Locate the cell with the specified text and output its (X, Y) center coordinate. 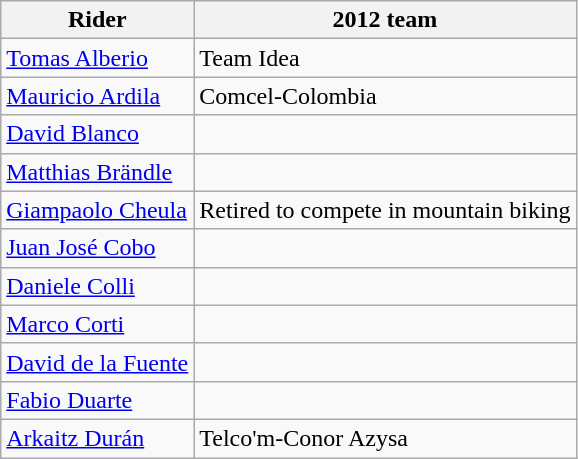
Matthias Brändle (98, 172)
David de la Fuente (98, 362)
Telco'm-Conor Azysa (385, 438)
Juan José Cobo (98, 248)
Retired to compete in mountain biking (385, 210)
Team Idea (385, 58)
Mauricio Ardila (98, 96)
Fabio Duarte (98, 400)
2012 team (385, 20)
Marco Corti (98, 324)
Giampaolo Cheula (98, 210)
David Blanco (98, 134)
Daniele Colli (98, 286)
Arkaitz Durán (98, 438)
Rider (98, 20)
Tomas Alberio (98, 58)
Comcel-Colombia (385, 96)
